Identify which cell holds the provided text, then report its (X, Y) central coordinate. 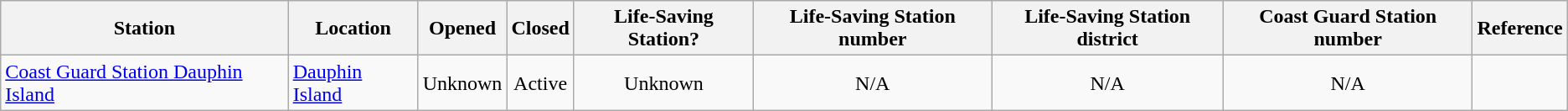
Reference (1519, 29)
Location (353, 29)
Closed (540, 29)
Dauphin Island (353, 82)
Station (144, 29)
Coast Guard Station number (1348, 29)
Life-Saving Station district (1107, 29)
Coast Guard Station Dauphin Island (144, 82)
Life-Saving Station? (663, 29)
Life-Saving Station number (873, 29)
Active (540, 82)
Opened (462, 29)
